Detect which cell encompasses the target text, then output its (x, y) center coordinate. 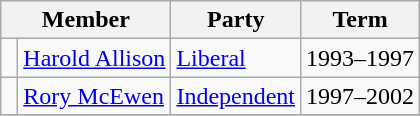
Member (86, 20)
Party (236, 20)
Harold Allison (94, 58)
Liberal (236, 58)
1993–1997 (360, 58)
Independent (236, 96)
Rory McEwen (94, 96)
Term (360, 20)
1997–2002 (360, 96)
